From the cell containing the given text, extract its center point as [X, Y] coordinate. 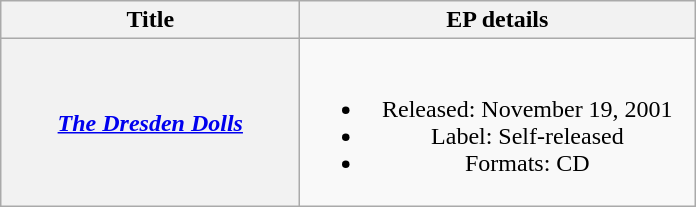
Title [150, 20]
EP details [498, 20]
The Dresden Dolls [150, 122]
Released: November 19, 2001Label: Self-releasedFormats: CD [498, 122]
